Provide the [x, y] coordinate of the cell's center where the given text is located.  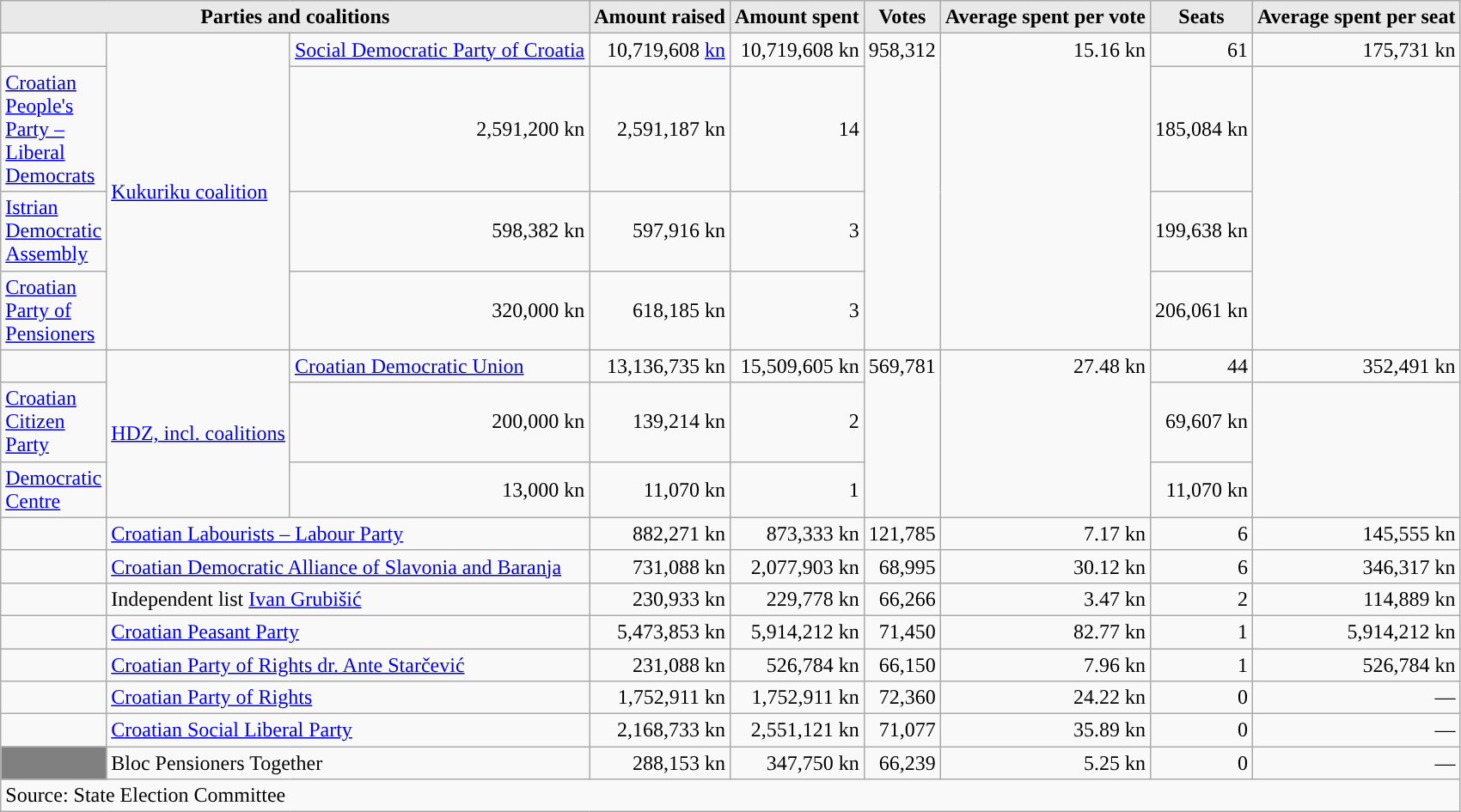
Average spent per seat [1356, 17]
Croatian Party of Rights dr. Ante Starčević [348, 664]
2,077,903 kn [797, 566]
958,312 [902, 192]
352,491 kn [1356, 366]
569,781 [902, 433]
5.25 kn [1045, 763]
Amount spent [797, 17]
15.16 kn [1045, 192]
Seats [1201, 17]
Votes [902, 17]
68,995 [902, 566]
873,333 kn [797, 534]
199,638 kn [1201, 231]
3.47 kn [1045, 599]
Istrian Democratic Assembly [53, 231]
597,916 kn [660, 231]
346,317 kn [1356, 566]
7.96 kn [1045, 664]
229,778 kn [797, 599]
44 [1201, 366]
61 [1201, 50]
882,271 kn [660, 534]
288,153 kn [660, 763]
Croatian Democratic Alliance of Slavonia and Baranja [348, 566]
71,450 [902, 632]
69,607 kn [1201, 422]
Social Democratic Party of Croatia [439, 50]
231,088 kn [660, 664]
14 [797, 129]
Croatian Labourists – Labour Party [348, 534]
13,000 kn [439, 490]
5,473,853 kn [660, 632]
145,555 kn [1356, 534]
Independent list Ivan Grubišić [348, 599]
24.22 kn [1045, 698]
7.17 kn [1045, 534]
2,551,121 kn [797, 730]
HDZ, incl. coalitions [199, 433]
618,185 kn [660, 310]
82.77 kn [1045, 632]
2,591,200 kn [439, 129]
Croatian Peasant Party [348, 632]
Croatian Party of Pensioners [53, 310]
30.12 kn [1045, 566]
66,266 [902, 599]
Croatian Citizen Party [53, 422]
347,750 kn [797, 763]
66,239 [902, 763]
Croatian Party of Rights [348, 698]
185,084 kn [1201, 129]
175,731 kn [1356, 50]
206,061 kn [1201, 310]
66,150 [902, 664]
139,214 kn [660, 422]
Source: State Election Committee [730, 796]
Kukuriku coalition [199, 192]
200,000 kn [439, 422]
Amount raised [660, 17]
27.48 kn [1045, 433]
Average spent per vote [1045, 17]
121,785 [902, 534]
114,889 kn [1356, 599]
731,088 kn [660, 566]
Croatian Democratic Union [439, 366]
230,933 kn [660, 599]
320,000 kn [439, 310]
Croatian People's Party – Liberal Democrats [53, 129]
13,136,735 kn [660, 366]
35.89 kn [1045, 730]
Democratic Centre [53, 490]
2,591,187 kn [660, 129]
Parties and coalitions [296, 17]
71,077 [902, 730]
Bloc Pensioners Together [348, 763]
15,509,605 kn [797, 366]
72,360 [902, 698]
598,382 kn [439, 231]
2,168,733 kn [660, 730]
Croatian Social Liberal Party [348, 730]
